Provide the (X, Y) coordinate of the cell's center where the given text is located.  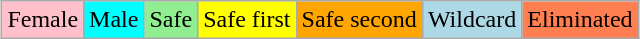
Safe (171, 20)
Safe second (359, 20)
Eliminated (580, 20)
Safe first (247, 20)
Wildcard (472, 20)
Male (114, 20)
Female (43, 20)
